Scan for the cell matching the given text and deliver its (x, y) coordinate at center. 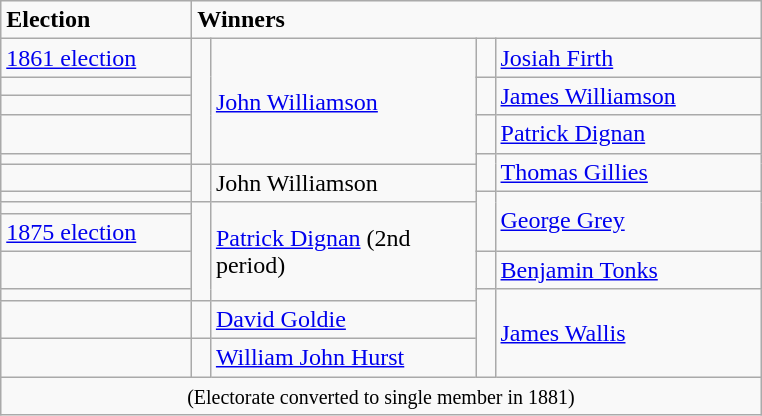
Thomas Gillies (628, 172)
William John Hurst (343, 357)
Election (96, 20)
1875 election (96, 232)
(Electorate converted to single member in 1881) (381, 395)
David Goldie (343, 319)
James Williamson (628, 96)
Patrick Dignan (2nd period) (343, 251)
1861 election (96, 58)
George Grey (628, 221)
Josiah Firth (628, 58)
Patrick Dignan (628, 134)
Benjamin Tonks (628, 270)
James Wallis (628, 332)
Winners (476, 20)
